Return [X, Y] of the center of cell containing provided text 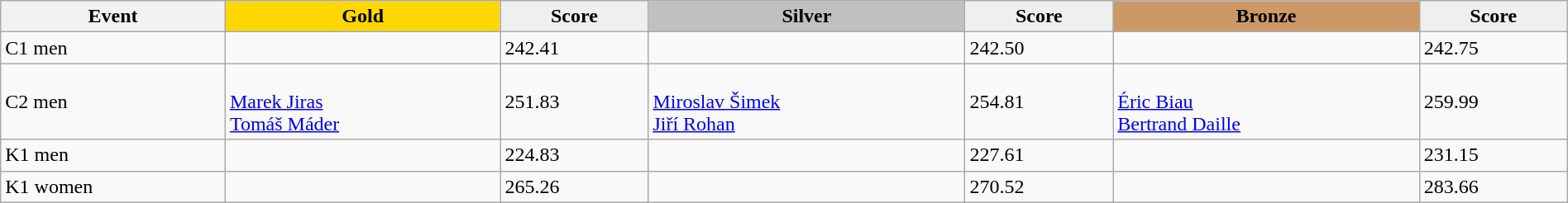
C2 men [113, 101]
254.81 [1039, 101]
C1 men [113, 48]
Bronze [1267, 17]
Silver [807, 17]
Event [113, 17]
242.75 [1494, 48]
K1 women [113, 186]
231.15 [1494, 155]
242.41 [574, 48]
242.50 [1039, 48]
Éric BiauBertrand Daille [1267, 101]
227.61 [1039, 155]
259.99 [1494, 101]
270.52 [1039, 186]
Marek JirasTomáš Máder [362, 101]
K1 men [113, 155]
283.66 [1494, 186]
265.26 [574, 186]
Miroslav ŠimekJiří Rohan [807, 101]
Gold [362, 17]
224.83 [574, 155]
251.83 [574, 101]
